Determine the (x, y) coordinate at the center of the cell enclosing the given text.  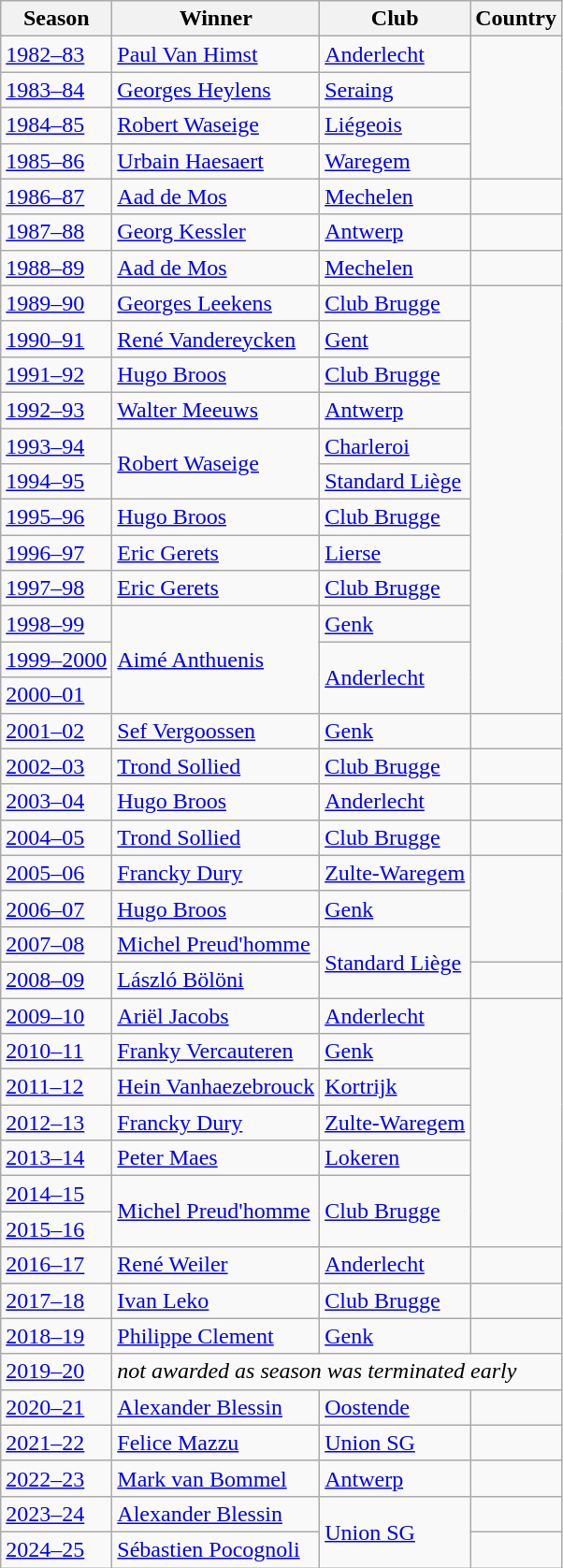
2010–11 (56, 1052)
Winner (216, 19)
1998–99 (56, 624)
1984–85 (56, 125)
René Weiler (216, 1265)
Peter Maes (216, 1158)
2000–01 (56, 695)
2024–25 (56, 1549)
Gent (395, 339)
2019–20 (56, 1372)
1991–92 (56, 374)
Philippe Clement (216, 1336)
2008–09 (56, 980)
Seraing (395, 90)
2003–04 (56, 802)
Ivan Leko (216, 1300)
2014–15 (56, 1194)
1996–97 (56, 553)
Season (56, 19)
1994–95 (56, 482)
1982–83 (56, 54)
2018–19 (56, 1336)
2012–13 (56, 1123)
Sef Vergoossen (216, 731)
Mark van Bommel (216, 1478)
Georg Kessler (216, 232)
Paul Van Himst (216, 54)
2001–02 (56, 731)
1989–90 (56, 303)
1988–89 (56, 268)
2004–05 (56, 837)
2005–06 (56, 873)
2002–03 (56, 766)
Waregem (395, 161)
Hein Vanhaezebrouck (216, 1087)
Club (395, 19)
2013–14 (56, 1158)
2017–18 (56, 1300)
not awarded as season was terminated early (337, 1372)
1993–94 (56, 446)
2020–21 (56, 1407)
Walter Meeuws (216, 410)
1985–86 (56, 161)
1995–96 (56, 517)
Liégeois (395, 125)
Oostende (395, 1407)
René Vandereycken (216, 339)
1990–91 (56, 339)
2021–22 (56, 1443)
2011–12 (56, 1087)
2006–07 (56, 908)
2009–10 (56, 1015)
Georges Heylens (216, 90)
Urbain Haesaert (216, 161)
1986–87 (56, 196)
Country (516, 19)
1999–2000 (56, 660)
Aimé Anthuenis (216, 660)
2007–08 (56, 944)
Ariël Jacobs (216, 1015)
Kortrijk (395, 1087)
Franky Vercauteren (216, 1052)
2015–16 (56, 1229)
László Bölöni (216, 980)
2023–24 (56, 1514)
1997–98 (56, 588)
Lokeren (395, 1158)
1983–84 (56, 90)
Sébastien Pocognoli (216, 1549)
Charleroi (395, 446)
2022–23 (56, 1478)
1987–88 (56, 232)
Georges Leekens (216, 303)
Lierse (395, 553)
2016–17 (56, 1265)
Felice Mazzu (216, 1443)
1992–93 (56, 410)
